Capture the cell that displays the provided text and extract its [X, Y] central coordinate. 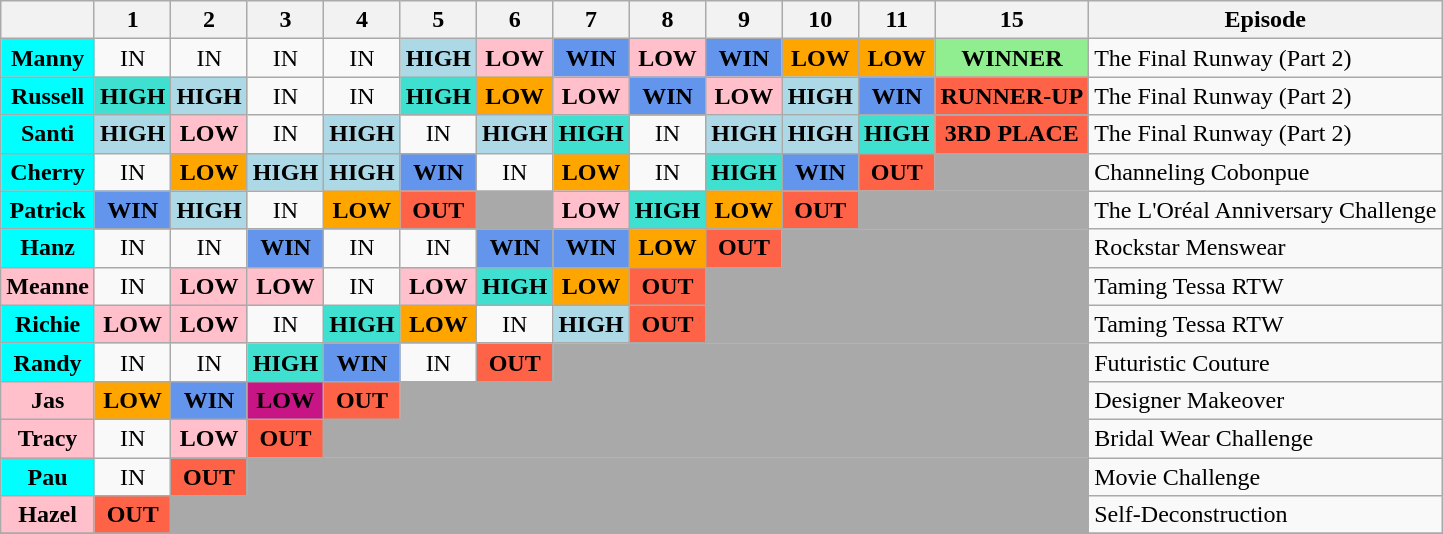
Hanz [48, 248]
Bridal Wear Challenge [1266, 438]
Randy [48, 362]
Tracy [48, 438]
Richie [48, 324]
Russell [48, 96]
11 [897, 20]
4 [362, 20]
10 [820, 20]
15 [1012, 20]
5 [438, 20]
Santi [48, 134]
2 [209, 20]
Futuristic Couture [1266, 362]
Self-Deconstruction [1266, 515]
6 [515, 20]
Hazel [48, 515]
Designer Makeover [1266, 400]
The L'Oréal Anniversary Challenge [1266, 210]
Cherry [48, 172]
7 [591, 20]
Channeling Cobonpue [1266, 172]
Rockstar Menswear [1266, 248]
RUNNER-UP [1012, 96]
8 [667, 20]
Jas [48, 400]
WINNER [1012, 58]
9 [744, 20]
Pau [48, 477]
Movie Challenge [1266, 477]
Meanne [48, 286]
3RD PLACE [1012, 134]
3 [285, 20]
Episode [1266, 20]
Patrick [48, 210]
1 [132, 20]
Manny [48, 58]
